Search for the cell housing the specified text and yield its (X, Y) center coordinate. 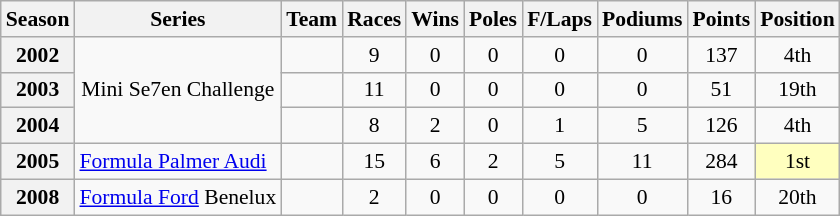
126 (722, 126)
Points (722, 19)
Wins (435, 19)
2004 (38, 126)
F/Laps (560, 19)
19th (797, 90)
2002 (38, 55)
137 (722, 55)
15 (374, 162)
20th (797, 197)
2003 (38, 90)
Mini Se7en Challenge (178, 90)
Position (797, 19)
1 (560, 126)
1st (797, 162)
Formula Palmer Audi (178, 162)
2008 (38, 197)
16 (722, 197)
2005 (38, 162)
9 (374, 55)
Podiums (642, 19)
284 (722, 162)
8 (374, 126)
Poles (493, 19)
6 (435, 162)
Team (312, 19)
Series (178, 19)
51 (722, 90)
Season (38, 19)
Formula Ford Benelux (178, 197)
Races (374, 19)
